From the cell containing the given text, extract its center point as (X, Y) coordinate. 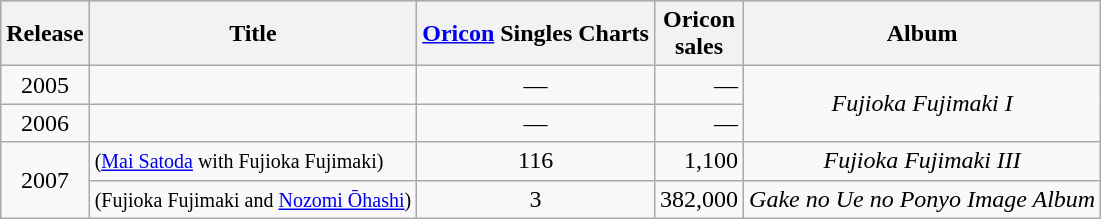
3 (536, 199)
Fujioka Fujimaki III (922, 161)
Oriconsales (698, 34)
2007 (45, 180)
2006 (45, 123)
Title (253, 34)
(Mai Satoda with Fujioka Fujimaki) (253, 161)
Fujioka Fujimaki I (922, 104)
2005 (45, 85)
116 (536, 161)
Release (45, 34)
(Fujioka Fujimaki and Nozomi Ōhashi) (253, 199)
Gake no Ue no Ponyo Image Album (922, 199)
382,000 (698, 199)
1,100 (698, 161)
Oricon Singles Charts (536, 34)
Album (922, 34)
